From the cell containing the given text, extract its center point as [X, Y] coordinate. 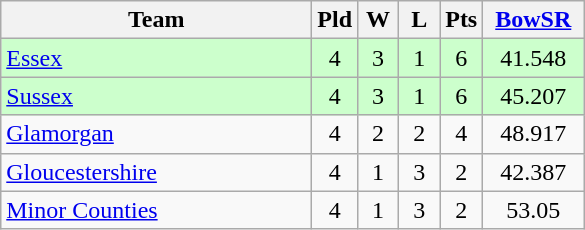
53.05 [534, 210]
W [378, 20]
Essex [156, 58]
42.387 [534, 172]
Gloucestershire [156, 172]
48.917 [534, 134]
Pts [462, 20]
Team [156, 20]
Glamorgan [156, 134]
BowSR [534, 20]
45.207 [534, 96]
Pld [335, 20]
L [420, 20]
41.548 [534, 58]
Minor Counties [156, 210]
Sussex [156, 96]
